Locate the cell with the specified text and output its (x, y) center coordinate. 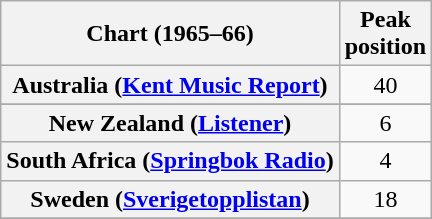
Chart (1965–66) (170, 34)
South Africa (Springbok Radio) (170, 161)
New Zealand (Listener) (170, 123)
4 (385, 161)
18 (385, 199)
Sweden (Sverigetopplistan) (170, 199)
Australia (Kent Music Report) (170, 85)
6 (385, 123)
40 (385, 85)
Peakposition (385, 34)
